Provide the (X, Y) coordinate of the cell's center where the given text is located.  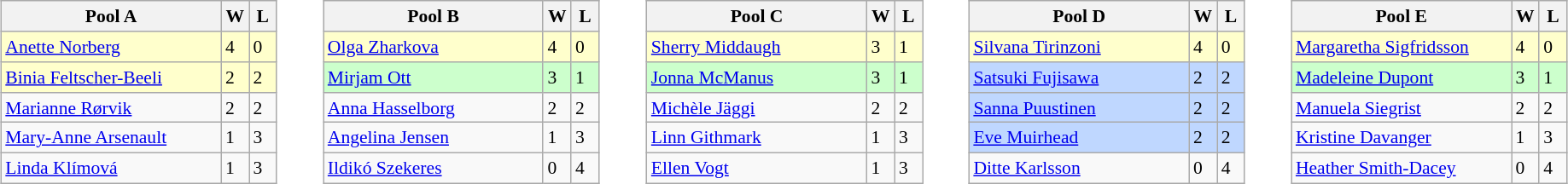
Binia Feltscher-Beeli (111, 78)
Pool B (434, 16)
Anna Hasselborg (434, 107)
Marianne Rørvik (111, 107)
Angelina Jensen (434, 138)
Pool D (1079, 16)
Michèle Jäggi (757, 107)
Jonna McManus (757, 78)
Heather Smith-Dacey (1402, 168)
Manuela Siegrist (1402, 107)
Ildikó Szekeres (434, 168)
Mary-Anne Arsenault (111, 138)
Anette Norberg (111, 47)
Pool E (1402, 16)
Sherry Middaugh (757, 47)
Ditte Karlsson (1079, 168)
Linda Klímová (111, 168)
Madeleine Dupont (1402, 78)
Kristine Davanger (1402, 138)
Mirjam Ott (434, 78)
Linn Githmark (757, 138)
Eve Muirhead (1079, 138)
Margaretha Sigfridsson (1402, 47)
Silvana Tirinzoni (1079, 47)
Pool C (757, 16)
Olga Zharkova (434, 47)
Pool A (111, 16)
Satsuki Fujisawa (1079, 78)
Sanna Puustinen (1079, 107)
Ellen Vogt (757, 168)
